Scan for the cell matching the given text and deliver its [x, y] coordinate at center. 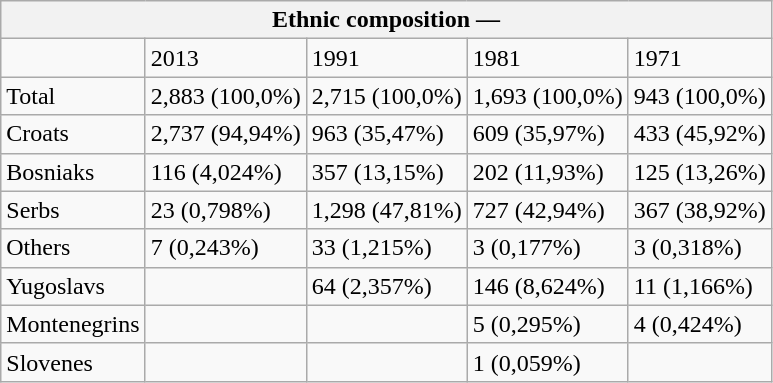
7 (0,243%) [226, 248]
433 (45,92%) [700, 134]
Total [73, 96]
609 (35,97%) [548, 134]
146 (8,624%) [548, 286]
64 (2,357%) [386, 286]
3 (0,318%) [700, 248]
Montenegrins [73, 324]
Serbs [73, 210]
943 (100,0%) [700, 96]
1991 [386, 58]
23 (0,798%) [226, 210]
Croats [73, 134]
202 (11,93%) [548, 172]
125 (13,26%) [700, 172]
2,883 (100,0%) [226, 96]
1971 [700, 58]
1 (0,059%) [548, 362]
4 (0,424%) [700, 324]
367 (38,92%) [700, 210]
Slovenes [73, 362]
Ethnic composition — [386, 20]
Others [73, 248]
1,298 (47,81%) [386, 210]
2013 [226, 58]
116 (4,024%) [226, 172]
33 (1,215%) [386, 248]
963 (35,47%) [386, 134]
11 (1,166%) [700, 286]
1,693 (100,0%) [548, 96]
Bosniaks [73, 172]
2,715 (100,0%) [386, 96]
3 (0,177%) [548, 248]
1981 [548, 58]
727 (42,94%) [548, 210]
2,737 (94,94%) [226, 134]
Yugoslavs [73, 286]
357 (13,15%) [386, 172]
5 (0,295%) [548, 324]
